Locate the cell with the specified text and output its [X, Y] center coordinate. 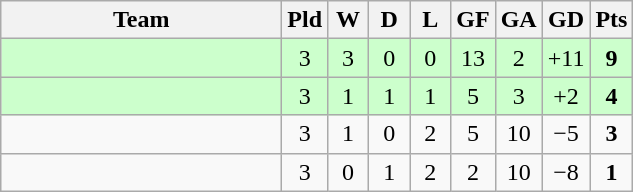
+2 [566, 96]
4 [612, 96]
W [348, 20]
Pts [612, 20]
13 [473, 58]
GD [566, 20]
L [430, 20]
GF [473, 20]
−8 [566, 172]
+11 [566, 58]
Pld [305, 20]
−5 [566, 134]
D [390, 20]
GA [518, 20]
Team [142, 20]
9 [612, 58]
